Pinpoint the cell where the given text exists, returning its (x, y) midpoint coordinate. 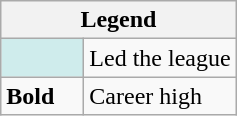
Led the league (160, 58)
Bold (42, 96)
Legend (118, 20)
Career high (160, 96)
